Output the (x, y) coordinate of the center of the cell containing the given text.  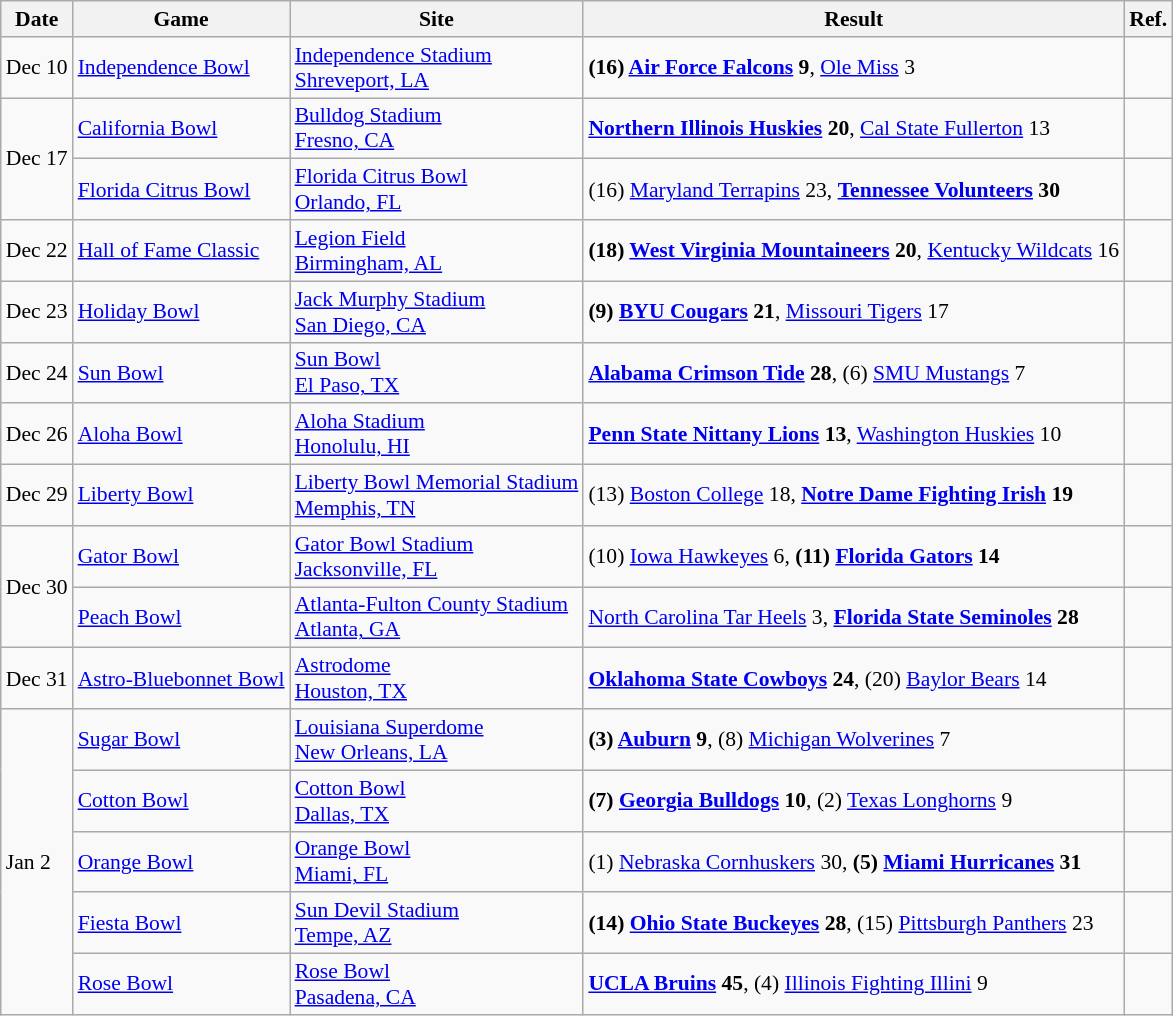
Florida Citrus BowlOrlando, FL (437, 190)
Gator Bowl (182, 556)
Dec 17 (37, 159)
Jack Murphy StadiumSan Diego, CA (437, 312)
(16) Maryland Terrapins 23, Tennessee Volunteers 30 (854, 190)
North Carolina Tar Heels 3, Florida State Seminoles 28 (854, 618)
Aloha StadiumHonolulu, HI (437, 434)
Florida Citrus Bowl (182, 190)
Northern Illinois Huskies 20, Cal State Fullerton 13 (854, 128)
Site (437, 19)
Dec 29 (37, 496)
Legion FieldBirmingham, AL (437, 250)
Atlanta-Fulton County StadiumAtlanta, GA (437, 618)
Holiday Bowl (182, 312)
Independence StadiumShreveport, LA (437, 68)
California Bowl (182, 128)
(9) BYU Cougars 21, Missouri Tigers 17 (854, 312)
Dec 30 (37, 587)
Sun Devil StadiumTempe, AZ (437, 924)
Rose Bowl (182, 984)
Game (182, 19)
Cotton BowlDallas, TX (437, 800)
Liberty Bowl (182, 496)
Dec 31 (37, 678)
Louisiana SuperdomeNew Orleans, LA (437, 740)
(1) Nebraska Cornhuskers 30, (5) Miami Hurricanes 31 (854, 862)
Result (854, 19)
Gator Bowl StadiumJacksonville, FL (437, 556)
Astro-Bluebonnet Bowl (182, 678)
Sun BowlEl Paso, TX (437, 372)
Aloha Bowl (182, 434)
(13) Boston College 18, Notre Dame Fighting Irish 19 (854, 496)
Dec 26 (37, 434)
Dec 22 (37, 250)
Alabama Crimson Tide 28, (6) SMU Mustangs 7 (854, 372)
Fiesta Bowl (182, 924)
Bulldog StadiumFresno, CA (437, 128)
(18) West Virginia Mountaineers 20, Kentucky Wildcats 16 (854, 250)
(14) Ohio State Buckeyes 28, (15) Pittsburgh Panthers 23 (854, 924)
Peach Bowl (182, 618)
AstrodomeHouston, TX (437, 678)
(7) Georgia Bulldogs 10, (2) Texas Longhorns 9 (854, 800)
Rose BowlPasadena, CA (437, 984)
Sun Bowl (182, 372)
(16) Air Force Falcons 9, Ole Miss 3 (854, 68)
Sugar Bowl (182, 740)
(10) Iowa Hawkeyes 6, (11) Florida Gators 14 (854, 556)
Ref. (1148, 19)
Dec 23 (37, 312)
Dec 24 (37, 372)
Hall of Fame Classic (182, 250)
UCLA Bruins 45, (4) Illinois Fighting Illini 9 (854, 984)
Date (37, 19)
Independence Bowl (182, 68)
Orange BowlMiami, FL (437, 862)
Penn State Nittany Lions 13, Washington Huskies 10 (854, 434)
Cotton Bowl (182, 800)
(3) Auburn 9, (8) Michigan Wolverines 7 (854, 740)
Oklahoma State Cowboys 24, (20) Baylor Bears 14 (854, 678)
Dec 10 (37, 68)
Jan 2 (37, 862)
Liberty Bowl Memorial StadiumMemphis, TN (437, 496)
Orange Bowl (182, 862)
